Scan for the cell matching the given text and deliver its [X, Y] coordinate at center. 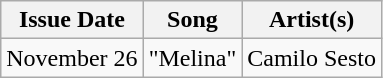
Song [192, 20]
November 26 [72, 58]
Artist(s) [312, 20]
"Melina" [192, 58]
Camilo Sesto [312, 58]
Issue Date [72, 20]
